Provide the (x, y) coordinate of the cell's center where the given text is located.  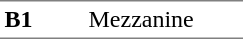
B1 (42, 20)
Mezzanine (164, 20)
